Pinpoint the cell where the given text exists, returning its [X, Y] midpoint coordinate. 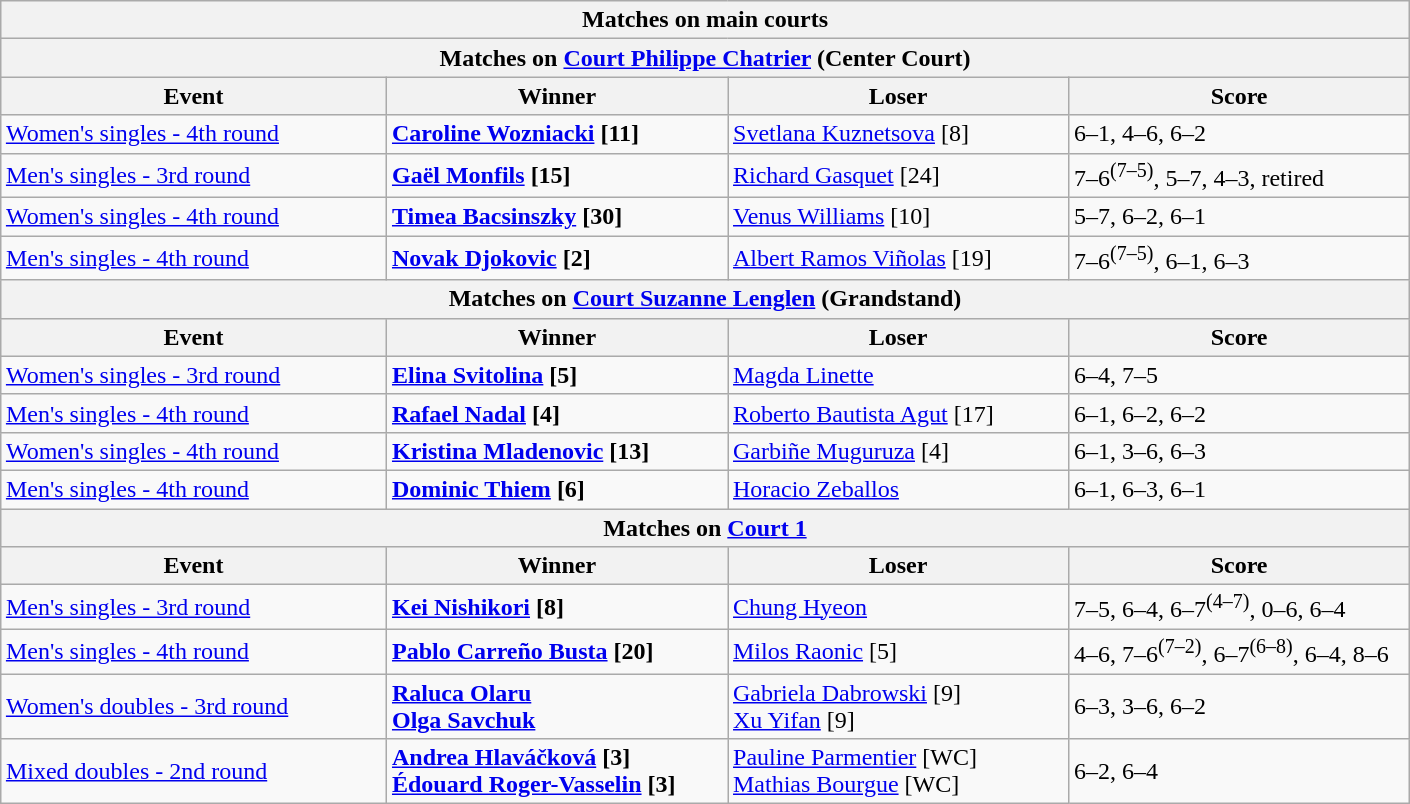
Elina Svitolina [5] [556, 375]
Women's doubles - 3rd round [193, 706]
Novak Djokovic [2] [556, 258]
Pauline Parmentier [WC] Mathias Bourgue [WC] [898, 772]
Raluca Olaru Olga Savchuk [556, 706]
Garbiñe Muguruza [4] [898, 451]
Matches on Court 1 [704, 528]
6–2, 6–4 [1240, 772]
Horacio Zeballos [898, 489]
Mixed doubles - 2nd round [193, 772]
Kei Nishikori [8] [556, 608]
Matches on main courts [704, 20]
Venus Williams [10] [898, 217]
Roberto Bautista Agut [17] [898, 413]
Gaël Monfils [15] [556, 176]
6–4, 7–5 [1240, 375]
Timea Bacsinszky [30] [556, 217]
7–5, 6–4, 6–7(4–7), 0–6, 6–4 [1240, 608]
Magda Linette [898, 375]
7–6(7–5), 6–1, 6–3 [1240, 258]
Kristina Mladenovic [13] [556, 451]
Rafael Nadal [4] [556, 413]
7–6(7–5), 5–7, 4–3, retired [1240, 176]
5–7, 6–2, 6–1 [1240, 217]
Svetlana Kuznetsova [8] [898, 134]
6–1, 6–3, 6–1 [1240, 489]
Pablo Carreño Busta [20] [556, 652]
Matches on Court Suzanne Lenglen (Grandstand) [704, 299]
Chung Hyeon [898, 608]
Dominic Thiem [6] [556, 489]
4–6, 7–6(7–2), 6–7(6–8), 6–4, 8–6 [1240, 652]
Milos Raonic [5] [898, 652]
Caroline Wozniacki [11] [556, 134]
Albert Ramos Viñolas [19] [898, 258]
Matches on Court Philippe Chatrier (Center Court) [704, 58]
Gabriela Dabrowski [9] Xu Yifan [9] [898, 706]
Andrea Hlaváčková [3] Édouard Roger-Vasselin [3] [556, 772]
Women's singles - 3rd round [193, 375]
6–1, 4–6, 6–2 [1240, 134]
6–1, 6–2, 6–2 [1240, 413]
6–3, 3–6, 6–2 [1240, 706]
Richard Gasquet [24] [898, 176]
6–1, 3–6, 6–3 [1240, 451]
